Determine the [X, Y] coordinate at the center of the cell enclosing the given text.  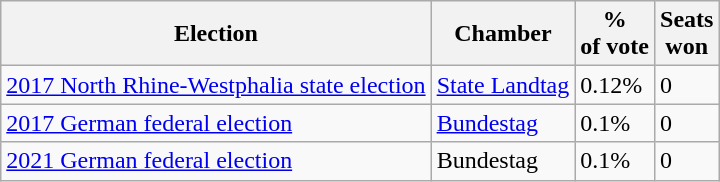
Seatswon [687, 34]
State Landtag [503, 85]
Chamber [503, 34]
2021 German federal election [216, 161]
2017 North Rhine-Westphalia state election [216, 85]
Election [216, 34]
%of vote [615, 34]
0.12% [615, 85]
2017 German federal election [216, 123]
